Scan for the cell matching the given text and deliver its (X, Y) coordinate at center. 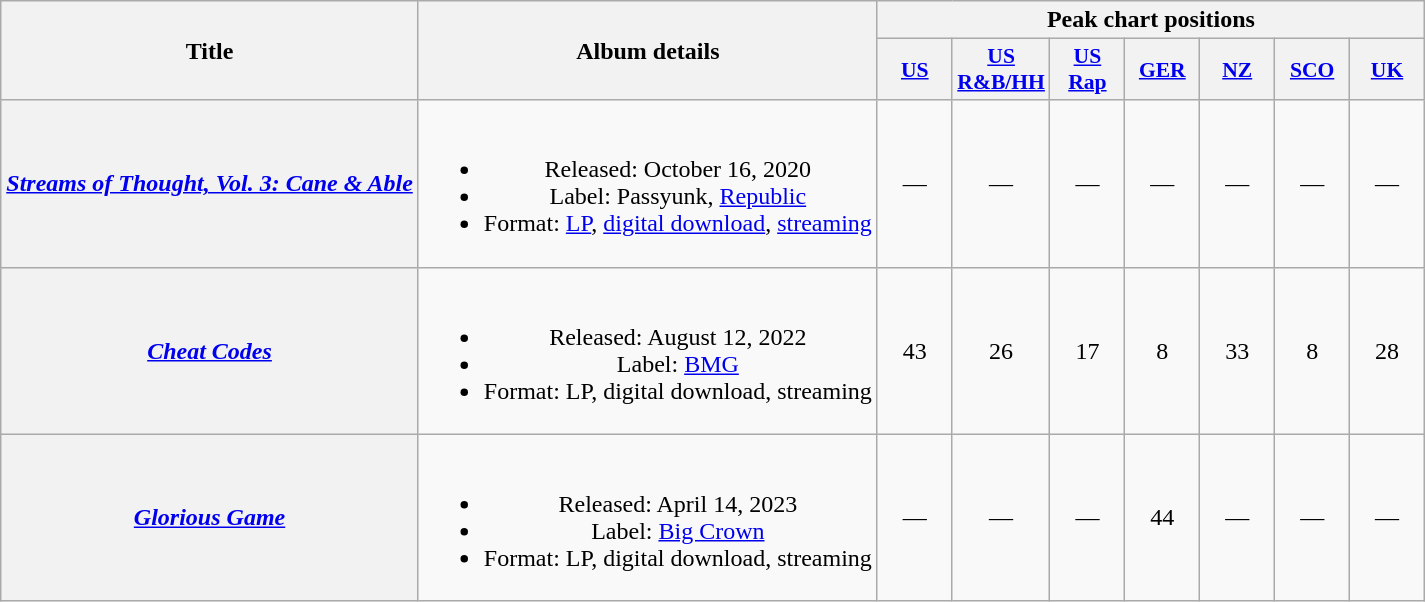
Released: April 14, 2023Label: Big CrownFormat: LP, digital download, streaming (648, 518)
17 (1088, 350)
Released: August 12, 2022Label: BMGFormat: LP, digital download, streaming (648, 350)
33 (1238, 350)
26 (1001, 350)
SCO (1312, 70)
Title (210, 50)
NZ (1238, 70)
Album details (648, 50)
US (914, 70)
Glorious Game (210, 518)
USR&B/HH (1001, 70)
GER (1162, 70)
Cheat Codes (210, 350)
Released: October 16, 2020Label: Passyunk, RepublicFormat: LP, digital download, streaming (648, 184)
43 (914, 350)
UK (1388, 70)
Peak chart positions (1150, 20)
28 (1388, 350)
USRap (1088, 70)
44 (1162, 518)
Streams of Thought, Vol. 3: Cane & Able (210, 184)
